Determine the (X, Y) coordinate at the center of the cell enclosing the given text.  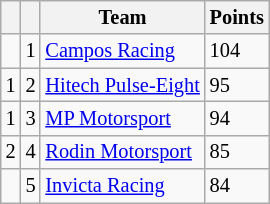
85 (237, 152)
Team (122, 17)
Campos Racing (122, 51)
MP Motorsport (122, 118)
Points (237, 17)
5 (31, 186)
95 (237, 85)
3 (31, 118)
104 (237, 51)
4 (31, 152)
84 (237, 186)
Invicta Racing (122, 186)
Rodin Motorsport (122, 152)
Hitech Pulse-Eight (122, 85)
94 (237, 118)
